Detect which cell encompasses the target text, then output its [X, Y] center coordinate. 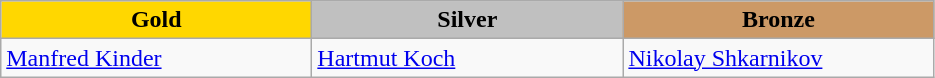
Manfred Kinder [156, 58]
Hartmut Koch [468, 58]
Nikolay Shkarnikov [778, 58]
Silver [468, 20]
Bronze [778, 20]
Gold [156, 20]
